Scan for the cell matching the given text and deliver its [X, Y] coordinate at center. 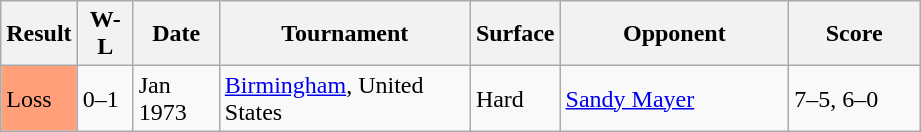
Opponent [674, 34]
Jan 1973 [176, 98]
W-L [105, 34]
Hard [515, 98]
Loss [39, 98]
0–1 [105, 98]
Date [176, 34]
Sandy Mayer [674, 98]
Score [854, 34]
Tournament [344, 34]
7–5, 6–0 [854, 98]
Birmingham, United States [344, 98]
Surface [515, 34]
Result [39, 34]
